Detect which cell encompasses the target text, then output its (X, Y) center coordinate. 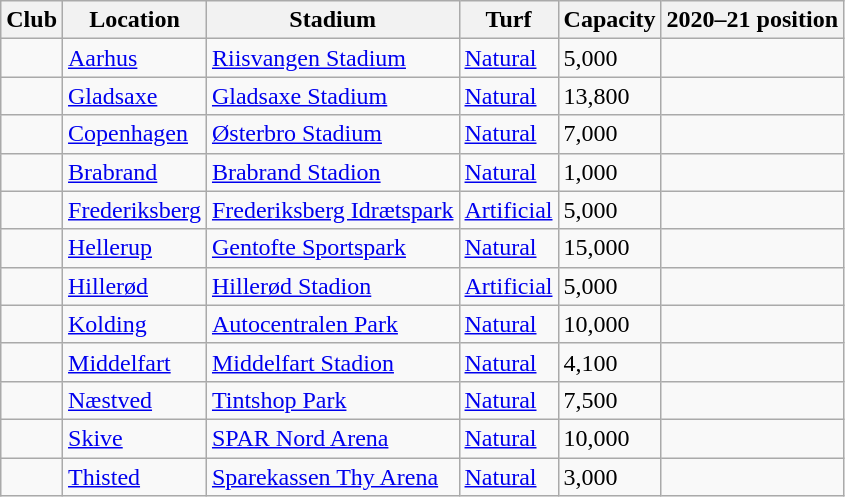
Østerbro Stadium (332, 134)
Sparekassen Thy Arena (332, 477)
Stadium (332, 20)
Club (32, 20)
Skive (135, 438)
3,000 (610, 477)
Hellerup (135, 248)
Gladsaxe (135, 96)
Thisted (135, 477)
Frederiksberg Idrætspark (332, 210)
1,000 (610, 172)
Middelfart (135, 362)
Aarhus (135, 58)
Hillerød Stadion (332, 286)
Næstved (135, 400)
7,500 (610, 400)
Capacity (610, 20)
Hillerød (135, 286)
Copenhagen (135, 134)
SPAR Nord Arena (332, 438)
13,800 (610, 96)
Autocentralen Park (332, 324)
Turf (508, 20)
Frederiksberg (135, 210)
2020–21 position (752, 20)
Brabrand (135, 172)
Location (135, 20)
Riisvangen Stadium (332, 58)
Tintshop Park (332, 400)
4,100 (610, 362)
Gladsaxe Stadium (332, 96)
Kolding (135, 324)
Gentofte Sportspark (332, 248)
7,000 (610, 134)
Middelfart Stadion (332, 362)
Brabrand Stadion (332, 172)
15,000 (610, 248)
